Output the [X, Y] coordinate of the center of the cell containing the given text.  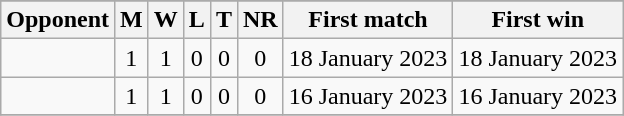
T [224, 20]
W [166, 20]
First match [368, 20]
NR [260, 20]
Opponent [58, 20]
First win [538, 20]
L [196, 20]
M [132, 20]
